Find where the given text appears and provide that cell's center as [x, y] coordinate. 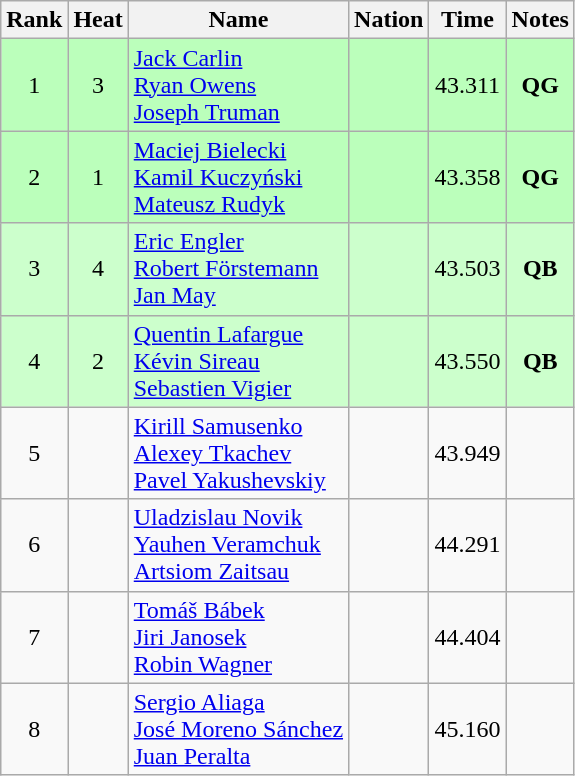
44.291 [468, 545]
Uladzislau NovikYauhen VeramchukArtsiom Zaitsau [238, 545]
Time [468, 20]
Quentin LafargueKévin SireauSebastien Vigier [238, 361]
Nation [389, 20]
8 [34, 729]
44.404 [468, 637]
5 [34, 453]
Eric EnglerRobert FörstemannJan May [238, 269]
Rank [34, 20]
6 [34, 545]
43.949 [468, 453]
Kirill SamusenkoAlexey TkachevPavel Yakushevskiy [238, 453]
Notes [540, 20]
Jack CarlinRyan OwensJoseph Truman [238, 85]
43.358 [468, 177]
7 [34, 637]
Tomáš BábekJiri JanosekRobin Wagner [238, 637]
Sergio AliagaJosé Moreno SánchezJuan Peralta [238, 729]
43.311 [468, 85]
45.160 [468, 729]
43.503 [468, 269]
Heat [98, 20]
Maciej BieleckiKamil KuczyńskiMateusz Rudyk [238, 177]
43.550 [468, 361]
Name [238, 20]
